Capture the cell that displays the provided text and extract its (x, y) central coordinate. 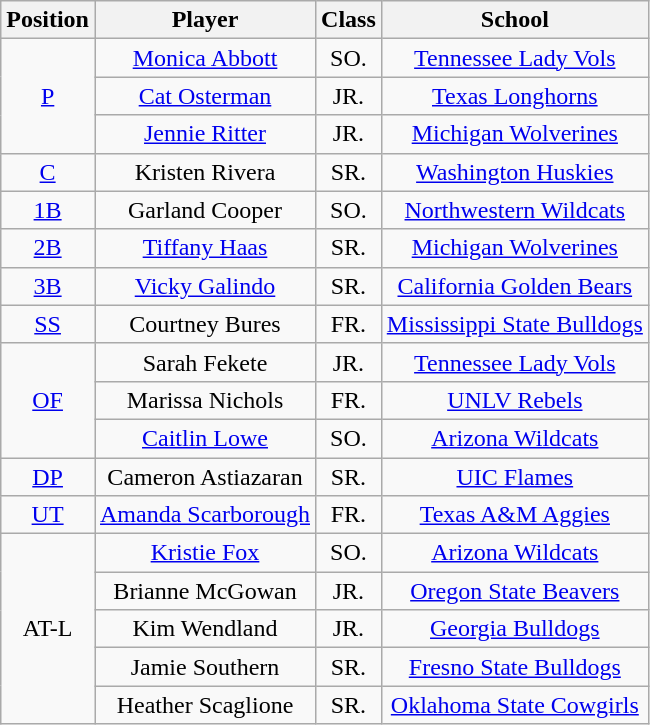
Jennie Ritter (204, 134)
Monica Abbott (204, 58)
Fresno State Bulldogs (514, 667)
Courtney Bures (204, 324)
Mississippi State Bulldogs (514, 324)
C (48, 172)
Garland Cooper (204, 210)
School (514, 20)
Georgia Bulldogs (514, 629)
Marissa Nichols (204, 400)
Tiffany Haas (204, 248)
Jamie Southern (204, 667)
Class (349, 20)
AT-L (48, 629)
Texas A&M Aggies (514, 515)
Amanda Scarborough (204, 515)
Washington Huskies (514, 172)
UNLV Rebels (514, 400)
1B (48, 210)
California Golden Bears (514, 286)
Texas Longhorns (514, 96)
Position (48, 20)
3B (48, 286)
2B (48, 248)
Kristie Fox (204, 553)
Oregon State Beavers (514, 591)
Cameron Astiazaran (204, 477)
Oklahoma State Cowgirls (514, 705)
Kim Wendland (204, 629)
Player (204, 20)
DP (48, 477)
Cat Osterman (204, 96)
Heather Scaglione (204, 705)
Northwestern Wildcats (514, 210)
Kristen Rivera (204, 172)
OF (48, 400)
Vicky Galindo (204, 286)
P (48, 96)
Brianne McGowan (204, 591)
UT (48, 515)
Caitlin Lowe (204, 438)
Sarah Fekete (204, 362)
SS (48, 324)
UIC Flames (514, 477)
